Find where the given text appears and provide that cell's center as [x, y] coordinate. 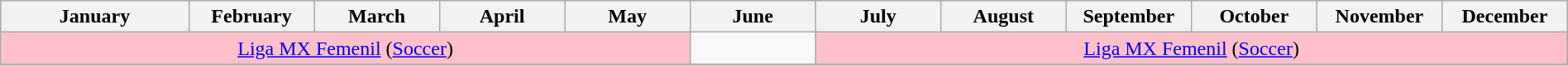
January [94, 17]
May [628, 17]
October [1255, 17]
July [878, 17]
December [1505, 17]
February [251, 17]
September [1129, 17]
August [1004, 17]
April [502, 17]
March [377, 17]
June [753, 17]
November [1379, 17]
